Return (x, y) of the center of cell containing provided text 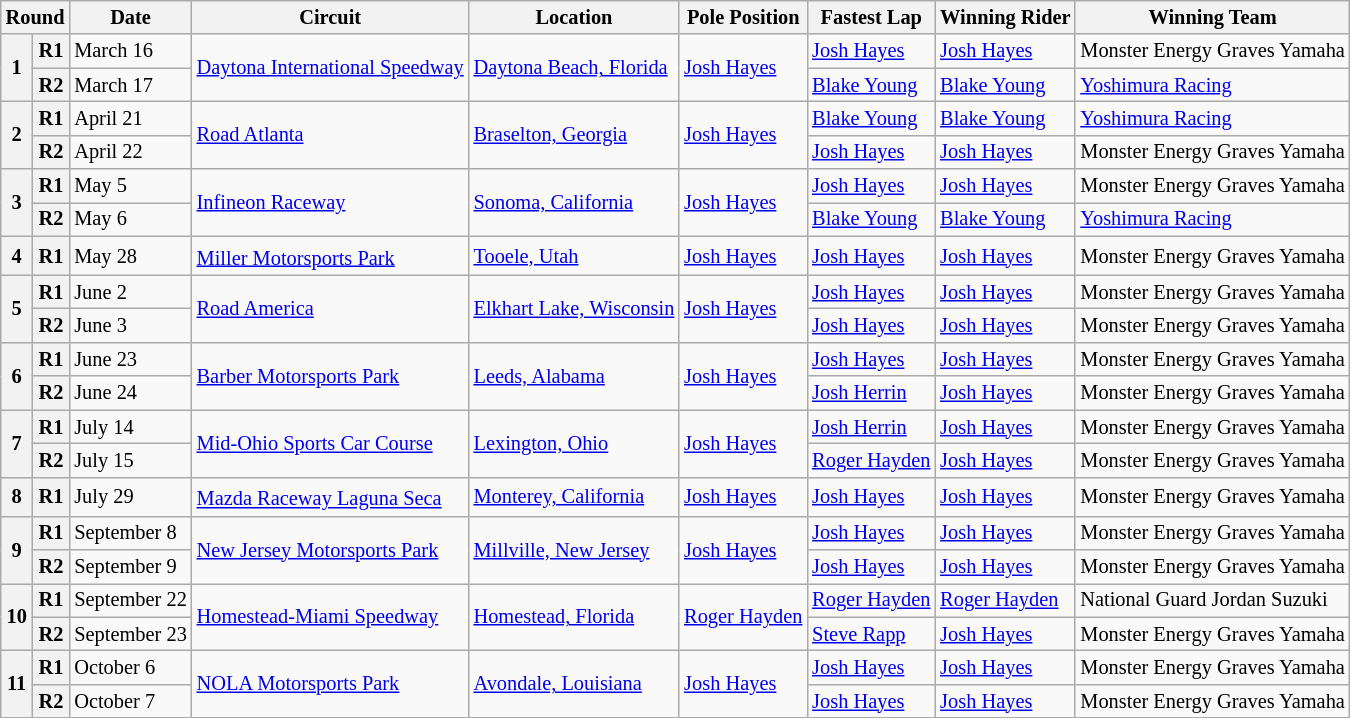
March 17 (130, 85)
New Jersey Motorsports Park (330, 550)
September 9 (130, 566)
Circuit (330, 17)
Road America (330, 308)
September 23 (130, 634)
National Guard Jordan Suzuki (1212, 600)
Pole Position (743, 17)
Daytona International Speedway (330, 68)
April 21 (130, 118)
Winning Team (1212, 17)
May 28 (130, 256)
Monterey, California (574, 496)
Homestead-Miami Speedway (330, 616)
9 (17, 550)
Steve Rapp (871, 634)
2 (17, 134)
September 22 (130, 600)
Road Atlanta (330, 134)
Tooele, Utah (574, 256)
June 23 (130, 359)
Elkhart Lake, Wisconsin (574, 308)
May 5 (130, 186)
Mid-Ohio Sports Car Course (330, 444)
July 15 (130, 460)
Date (130, 17)
Location (574, 17)
May 6 (130, 219)
Millville, New Jersey (574, 550)
Winning Rider (1005, 17)
NOLA Motorsports Park (330, 684)
Round (36, 17)
September 8 (130, 533)
Daytona Beach, Florida (574, 68)
March 16 (130, 51)
Barber Motorsports Park (330, 376)
Mazda Raceway Laguna Seca (330, 496)
8 (17, 496)
7 (17, 444)
October 7 (130, 701)
1 (17, 68)
Lexington, Ohio (574, 444)
Leeds, Alabama (574, 376)
Miller Motorsports Park (330, 256)
3 (17, 202)
4 (17, 256)
10 (17, 616)
Infineon Raceway (330, 202)
5 (17, 308)
April 22 (130, 152)
11 (17, 684)
Sonoma, California (574, 202)
July 14 (130, 427)
Fastest Lap (871, 17)
July 29 (130, 496)
6 (17, 376)
October 6 (130, 667)
Avondale, Louisiana (574, 684)
Homestead, Florida (574, 616)
Braselton, Georgia (574, 134)
June 2 (130, 292)
June 3 (130, 326)
June 24 (130, 393)
